Return the [x, y] coordinate for the center point of the cell that contains the specified text.  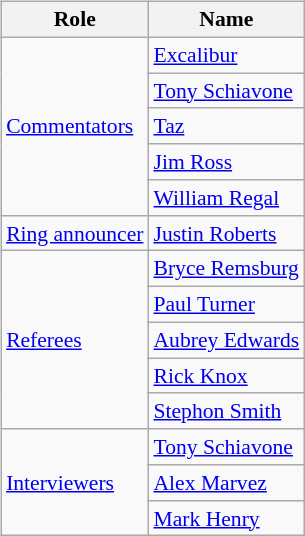
Excalibur [226, 55]
Role [74, 20]
Taz [226, 126]
Paul Turner [226, 305]
Referees [74, 340]
Stephon Smith [226, 411]
Rick Knox [226, 376]
Interviewers [74, 482]
Alex Marvez [226, 483]
Aubrey Edwards [226, 340]
William Regal [226, 198]
Mark Henry [226, 518]
Jim Ross [226, 162]
Bryce Remsburg [226, 269]
Justin Roberts [226, 233]
Name [226, 20]
Ring announcer [74, 233]
Commentators [74, 126]
